Detect which cell encompasses the target text, then output its (X, Y) center coordinate. 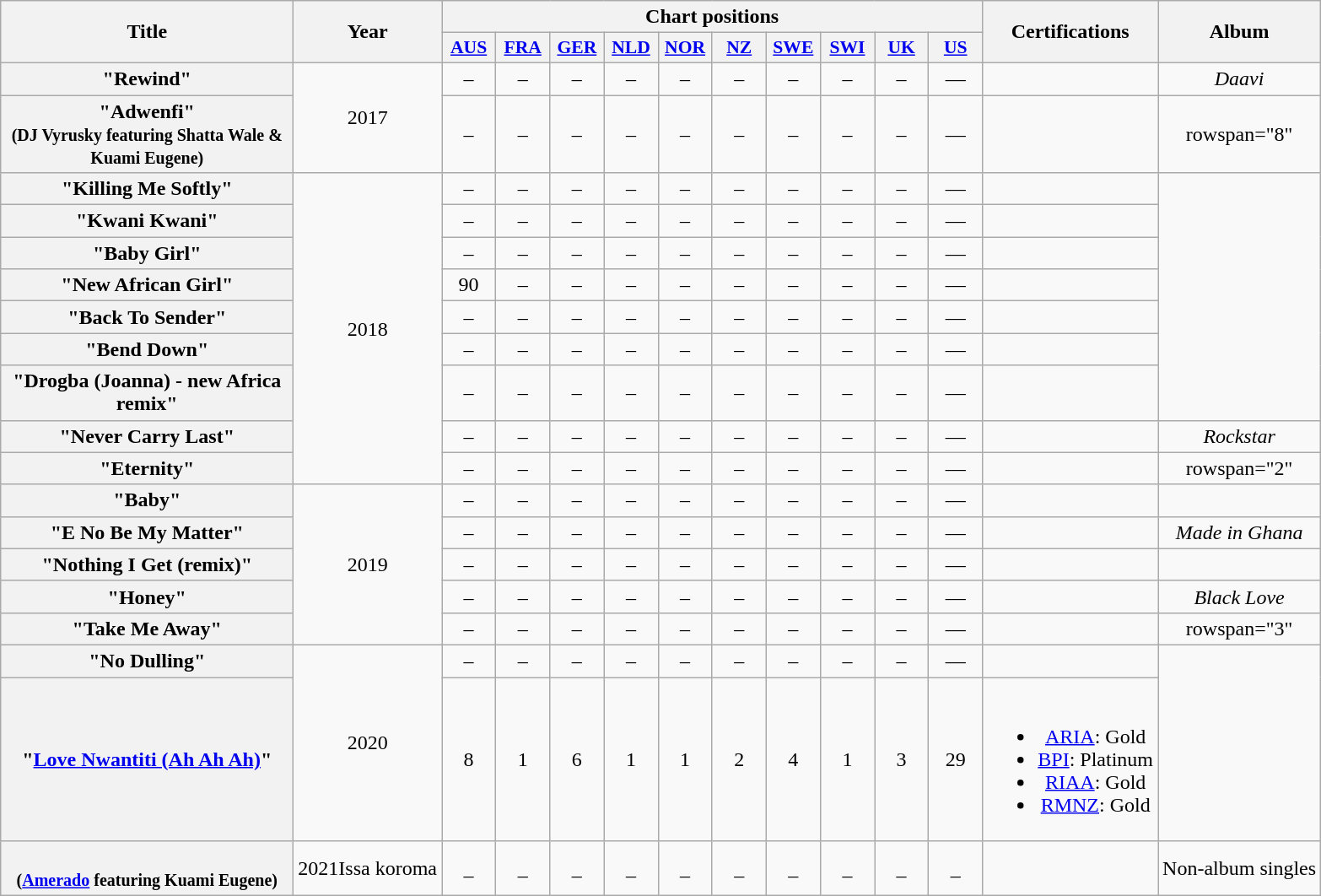
Black Love (1240, 596)
FRA (523, 48)
29 (956, 758)
Daavi (1240, 78)
"No Dulling" (147, 661)
Made in Ghana (1240, 532)
NLD (631, 48)
US (956, 48)
"Kwani Kwani" (147, 221)
"Baby Girl" (147, 253)
Title (147, 32)
SWE (793, 48)
"Take Me Away" (147, 629)
SWI (847, 48)
NZ (739, 48)
"Rewind" (147, 78)
2018 (368, 329)
"Baby" (147, 500)
rowspan="3" (1240, 629)
6 (577, 758)
Year (368, 32)
rowspan="2" (1240, 468)
2019 (368, 564)
GER (577, 48)
Non-album singles (1240, 869)
UK (902, 48)
Album (1240, 32)
"Honey" (147, 596)
"Love Nwantiti (Ah Ah Ah)" (147, 758)
rowspan="8" (1240, 133)
ARIA: GoldBPI: PlatinumRIAA: GoldRMNZ: Gold (1070, 758)
3 (902, 758)
AUS (469, 48)
2021Issa koroma (368, 869)
"Never Carry Last" (147, 436)
NOR (685, 48)
4 (793, 758)
Certifications (1070, 32)
"New African Girl" (147, 285)
"Back To Sender" (147, 317)
"Nothing I Get (remix)" (147, 564)
2 (739, 758)
"Eternity" (147, 468)
"Drogba (Joanna) - new Africa remix" (147, 393)
"Adwenfi"(DJ Vyrusky featuring Shatta Wale & Kuami Eugene) (147, 133)
(Amerado featuring Kuami Eugene) (147, 869)
2017 (368, 117)
"Killing Me Softly" (147, 189)
Chart positions (712, 17)
Rockstar (1240, 436)
2020 (368, 742)
90 (469, 285)
8 (469, 758)
"Bend Down" (147, 349)
"E No Be My Matter" (147, 532)
